Search for the cell housing the specified text and yield its [X, Y] center coordinate. 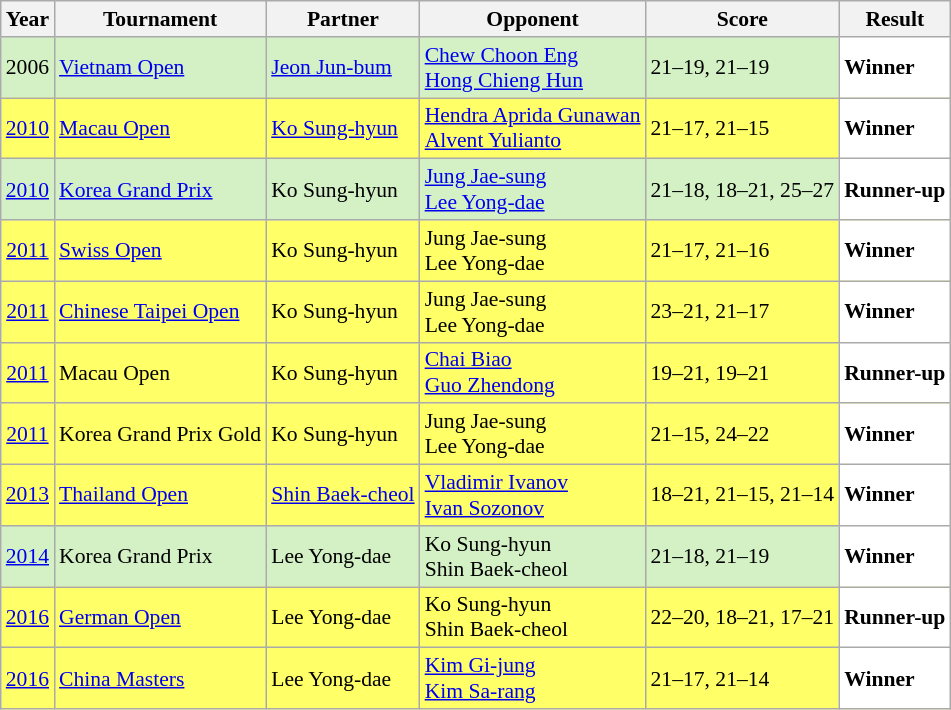
German Open [160, 618]
21–17, 21–14 [743, 678]
Korea Grand Prix Gold [160, 434]
21–17, 21–15 [743, 128]
Chew Choon Eng Hong Chieng Hun [533, 68]
2013 [28, 496]
Vladimir Ivanov Ivan Sozonov [533, 496]
Kim Gi-jung Kim Sa-rang [533, 678]
18–21, 21–15, 21–14 [743, 496]
Vietnam Open [160, 68]
21–18, 21–19 [743, 556]
Swiss Open [160, 250]
19–21, 19–21 [743, 372]
Partner [342, 19]
21–18, 18–21, 25–27 [743, 190]
21–17, 21–16 [743, 250]
China Masters [160, 678]
22–20, 18–21, 17–21 [743, 618]
Tournament [160, 19]
Chinese Taipei Open [160, 312]
21–15, 24–22 [743, 434]
2014 [28, 556]
Jeon Jun-bum [342, 68]
23–21, 21–17 [743, 312]
Score [743, 19]
21–19, 21–19 [743, 68]
Hendra Aprida Gunawan Alvent Yulianto [533, 128]
Shin Baek-cheol [342, 496]
Opponent [533, 19]
Result [894, 19]
2006 [28, 68]
Thailand Open [160, 496]
Year [28, 19]
Chai Biao Guo Zhendong [533, 372]
